For the text-containing cell, return its midpoint in (x, y) coordinate format. 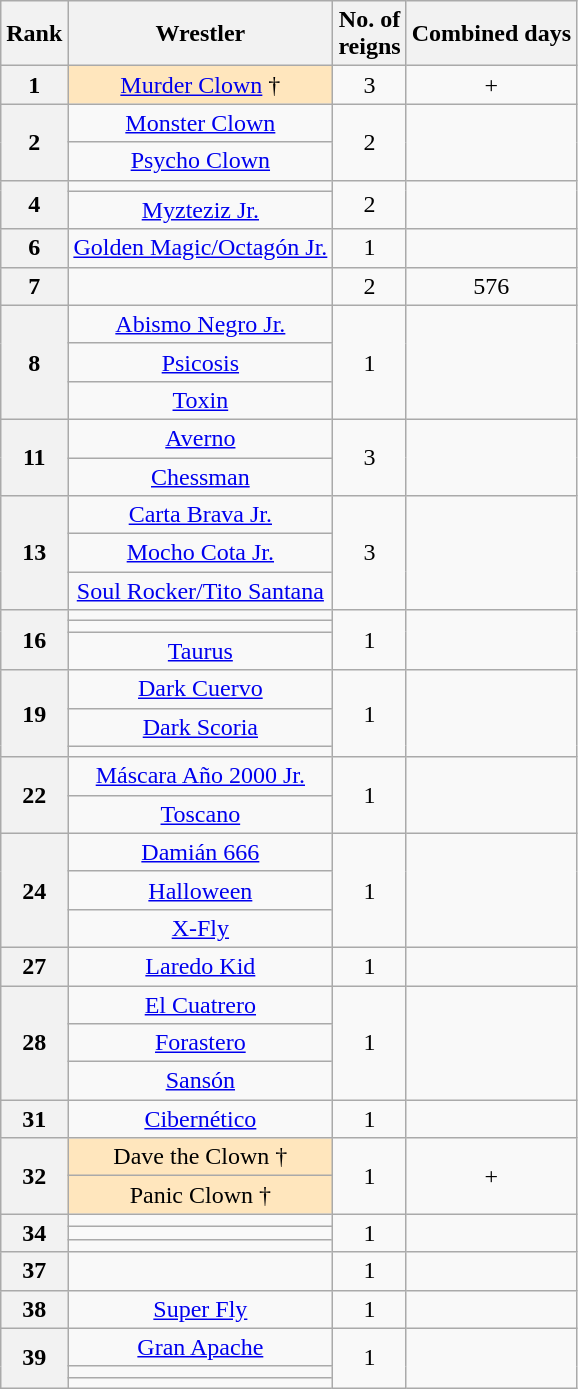
24 (34, 890)
Laredo Kid (200, 966)
34 (34, 1233)
Sansón (200, 1081)
38 (34, 1309)
Psycho Clown (200, 161)
Taurus (200, 651)
Damián 666 (200, 852)
X-Fly (200, 928)
Psicosis (200, 362)
Dark Cuervo (200, 689)
39 (34, 1358)
Halloween (200, 890)
Golden Magic/Octagón Jr. (200, 248)
Monster Clown (200, 123)
Toxin (200, 400)
8 (34, 362)
4 (34, 204)
Máscara Año 2000 Jr. (200, 776)
Chessman (200, 477)
Abismo Negro Jr. (200, 324)
Rank (34, 34)
Forastero (200, 1043)
Cibernético (200, 1119)
576 (491, 286)
28 (34, 1043)
Dave the Clown † (200, 1157)
Combined days (491, 34)
37 (34, 1271)
7 (34, 286)
6 (34, 248)
Super Fly (200, 1309)
Toscano (200, 814)
Carta Brava Jr. (200, 515)
Mocho Cota Jr. (200, 553)
Soul Rocker/Tito Santana (200, 591)
11 (34, 457)
16 (34, 640)
Wrestler (200, 34)
Averno (200, 438)
Myzteziz Jr. (200, 210)
22 (34, 795)
32 (34, 1176)
13 (34, 553)
El Cuatrero (200, 1005)
19 (34, 714)
Dark Scoria (200, 727)
31 (34, 1119)
Gran Apache (200, 1347)
27 (34, 966)
Murder Clown † (200, 85)
No. ofreigns (370, 34)
Panic Clown † (200, 1195)
